Capture the cell that displays the provided text and extract its (X, Y) central coordinate. 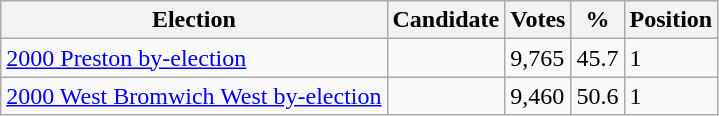
% (598, 20)
Election (194, 20)
45.7 (598, 58)
9,765 (538, 58)
9,460 (538, 96)
2000 West Bromwich West by-election (194, 96)
50.6 (598, 96)
2000 Preston by-election (194, 58)
Votes (538, 20)
Position (671, 20)
Candidate (446, 20)
